Search for the cell housing the specified text and yield its [x, y] center coordinate. 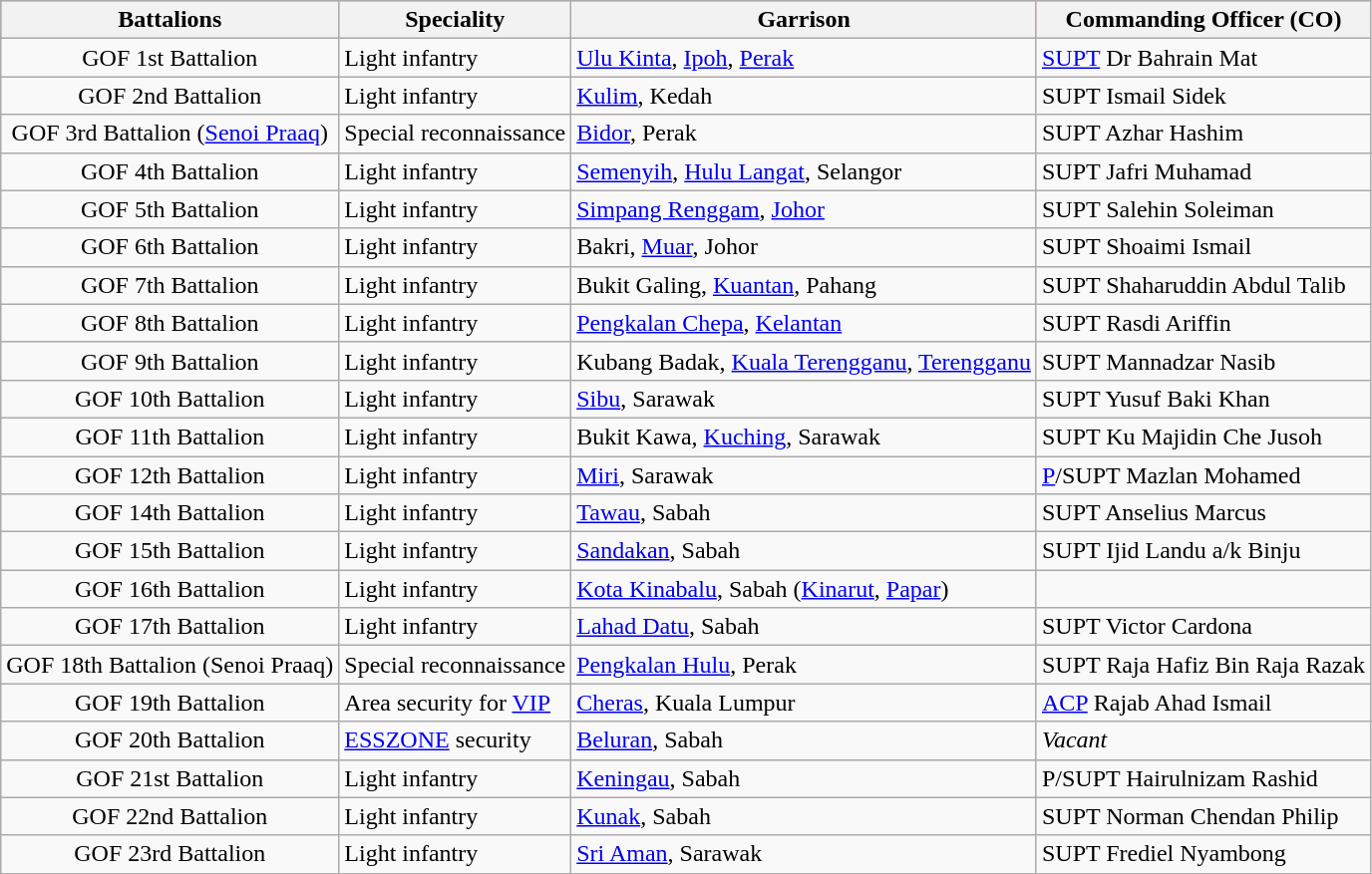
Bidor, Perak [804, 134]
Speciality [455, 20]
Cheras, Kuala Lumpur [804, 703]
SUPT Ijid Landu a/k Binju [1202, 551]
Area security for VIP [455, 703]
GOF 7th Battalion [170, 285]
Semenyih, Hulu Langat, Selangor [804, 171]
ACP Rajab Ahad Ismail [1202, 703]
GOF 22nd Battalion [170, 816]
GOF 20th Battalion [170, 740]
SUPT Ismail Sidek [1202, 96]
Keningau, Sabah [804, 778]
SUPT Norman Chendan Philip [1202, 816]
Sibu, Sarawak [804, 399]
GOF 19th Battalion [170, 703]
SUPT Rasdi Ariffin [1202, 323]
SUPT Shoaimi Ismail [1202, 247]
GOF 6th Battalion [170, 247]
Kunak, Sabah [804, 816]
GOF 4th Battalion [170, 171]
GOF 2nd Battalion [170, 96]
SUPT Frediel Nyambong [1202, 854]
GOF 16th Battalion [170, 589]
Ulu Kinta, Ipoh, Perak [804, 58]
Battalions [170, 20]
Pengkalan Hulu, Perak [804, 665]
SUPT Ku Majidin Che Jusoh [1202, 437]
Garrison [804, 20]
Lahad Datu, Sabah [804, 627]
SUPT Salehin Soleiman [1202, 209]
Kubang Badak, Kuala Terengganu, Terengganu [804, 361]
GOF 9th Battalion [170, 361]
Miri, Sarawak [804, 475]
GOF 18th Battalion (Senoi Praaq) [170, 665]
Bukit Kawa, Kuching, Sarawak [804, 437]
SUPT Victor Cardona [1202, 627]
P/SUPT Hairulnizam Rashid [1202, 778]
GOF 12th Battalion [170, 475]
Kulim, Kedah [804, 96]
Bakri, Muar, Johor [804, 247]
ESSZONE security [455, 740]
GOF 5th Battalion [170, 209]
Simpang Renggam, Johor [804, 209]
Commanding Officer (CO) [1202, 20]
Bukit Galing, Kuantan, Pahang [804, 285]
Sri Aman, Sarawak [804, 854]
GOF 23rd Battalion [170, 854]
GOF 17th Battalion [170, 627]
SUPT Anselius Marcus [1202, 513]
SUPT Raja Hafiz Bin Raja Razak [1202, 665]
SUPT Shaharuddin Abdul Talib [1202, 285]
Pengkalan Chepa, Kelantan [804, 323]
Sandakan, Sabah [804, 551]
Beluran, Sabah [804, 740]
SUPT Azhar Hashim [1202, 134]
SUPT Jafri Muhamad [1202, 171]
GOF 21st Battalion [170, 778]
GOF 10th Battalion [170, 399]
Tawau, Sabah [804, 513]
GOF 11th Battalion [170, 437]
Kota Kinabalu, Sabah (Kinarut, Papar) [804, 589]
Vacant [1202, 740]
GOF 14th Battalion [170, 513]
SUPT Yusuf Baki Khan [1202, 399]
P/SUPT Mazlan Mohamed [1202, 475]
GOF 8th Battalion [170, 323]
GOF 3rd Battalion (Senoi Praaq) [170, 134]
GOF 15th Battalion [170, 551]
SUPT Dr Bahrain Mat [1202, 58]
SUPT Mannadzar Nasib [1202, 361]
GOF 1st Battalion [170, 58]
